Pinpoint the cell where the given text exists, returning its [x, y] midpoint coordinate. 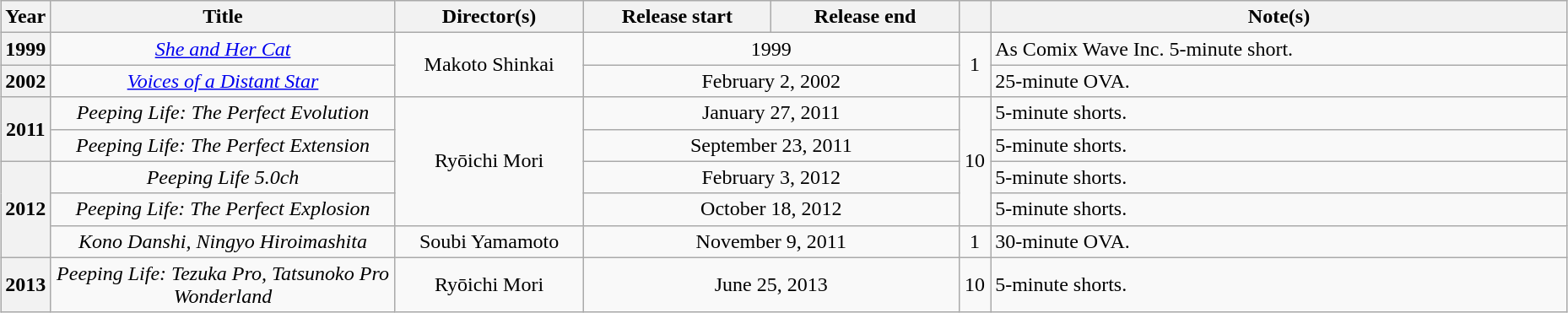
Title [223, 17]
Note(s) [1279, 17]
Peeping Life: Tezuka Pro, Tatsunoko Pro Wonderland [223, 285]
Kono Danshi, Ningyo Hiroimashita [223, 241]
30-minute OVA. [1279, 241]
September 23, 2011 [771, 145]
Peeping Life: The Perfect Extension [223, 145]
November 9, 2011 [771, 241]
February 3, 2012 [771, 177]
25-minute OVA. [1279, 81]
Makoto Shinkai [489, 65]
June 25, 2013 [771, 285]
Release end [866, 17]
Year [25, 17]
Director(s) [489, 17]
2002 [25, 81]
2013 [25, 285]
Peeping Life: The Perfect Evolution [223, 113]
Peeping Life: The Perfect Explosion [223, 209]
January 27, 2011 [771, 113]
Soubi Yamamoto [489, 241]
Release start [677, 17]
She and Her Cat [223, 49]
February 2, 2002 [771, 81]
October 18, 2012 [771, 209]
2012 [25, 209]
2011 [25, 129]
Peeping Life 5.0ch [223, 177]
As Comix Wave Inc. 5-minute short. [1279, 49]
Voices of a Distant Star [223, 81]
